Provide the (X, Y) coordinate of the cell's center where the given text is located.  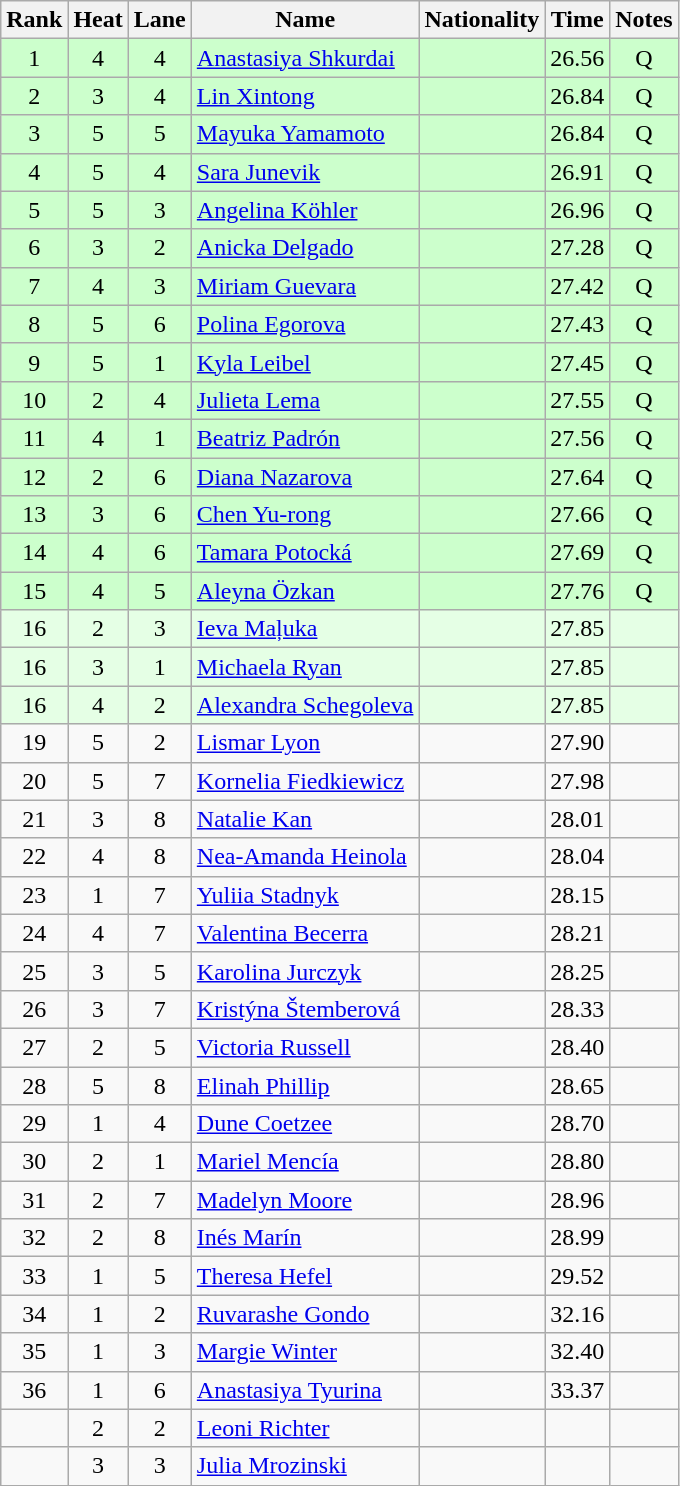
Polina Egorova (305, 324)
28.15 (578, 895)
27.55 (578, 400)
28.99 (578, 1238)
15 (34, 591)
Kornelia Fiedkiewicz (305, 781)
27.42 (578, 286)
22 (34, 857)
28.01 (578, 819)
32.16 (578, 1314)
Madelyn Moore (305, 1200)
Angelina Köhler (305, 210)
29.52 (578, 1276)
25 (34, 971)
Victoria Russell (305, 1047)
Kristýna Štemberová (305, 1009)
Theresa Hefel (305, 1276)
21 (34, 819)
Leoni Richter (305, 1428)
12 (34, 477)
Natalie Kan (305, 819)
35 (34, 1352)
Lane (160, 20)
Aleyna Özkan (305, 591)
27.76 (578, 591)
28.70 (578, 1124)
Miriam Guevara (305, 286)
27.90 (578, 743)
27.69 (578, 553)
27.66 (578, 515)
Anicka Delgado (305, 248)
28.96 (578, 1200)
20 (34, 781)
24 (34, 933)
27.98 (578, 781)
Beatriz Padrón (305, 438)
29 (34, 1124)
Kyla Leibel (305, 362)
Diana Nazarova (305, 477)
Name (305, 20)
9 (34, 362)
Inés Marín (305, 1238)
Time (578, 20)
Tamara Potocká (305, 553)
Nea-Amanda Heinola (305, 857)
Lismar Lyon (305, 743)
28.33 (578, 1009)
33 (34, 1276)
Ieva Maļuka (305, 629)
Anastasiya Shkurdai (305, 58)
Ruvarashe Gondo (305, 1314)
33.37 (578, 1390)
26.96 (578, 210)
10 (34, 400)
11 (34, 438)
Michaela Ryan (305, 667)
28.65 (578, 1085)
26.56 (578, 58)
Anastasiya Tyurina (305, 1390)
Yuliia Stadnyk (305, 895)
27.28 (578, 248)
27.45 (578, 362)
Dune Coetzee (305, 1124)
27 (34, 1047)
28 (34, 1085)
36 (34, 1390)
Chen Yu-rong (305, 515)
Elinah Phillip (305, 1085)
28.21 (578, 933)
26 (34, 1009)
32.40 (578, 1352)
Notes (644, 20)
Heat (98, 20)
28.80 (578, 1162)
Alexandra Schegoleva (305, 705)
34 (34, 1314)
Sara Junevik (305, 172)
23 (34, 895)
30 (34, 1162)
28.40 (578, 1047)
31 (34, 1200)
28.04 (578, 857)
28.25 (578, 971)
Julieta Lema (305, 400)
19 (34, 743)
27.64 (578, 477)
27.43 (578, 324)
27.56 (578, 438)
Lin Xintong (305, 96)
Karolina Jurczyk (305, 971)
Mayuka Yamamoto (305, 134)
Valentina Becerra (305, 933)
Mariel Mencía (305, 1162)
Nationality (482, 20)
32 (34, 1238)
26.91 (578, 172)
Margie Winter (305, 1352)
13 (34, 515)
14 (34, 553)
Julia Mrozinski (305, 1466)
Rank (34, 20)
